Determine the [x, y] coordinate at the center of the cell enclosing the given text.  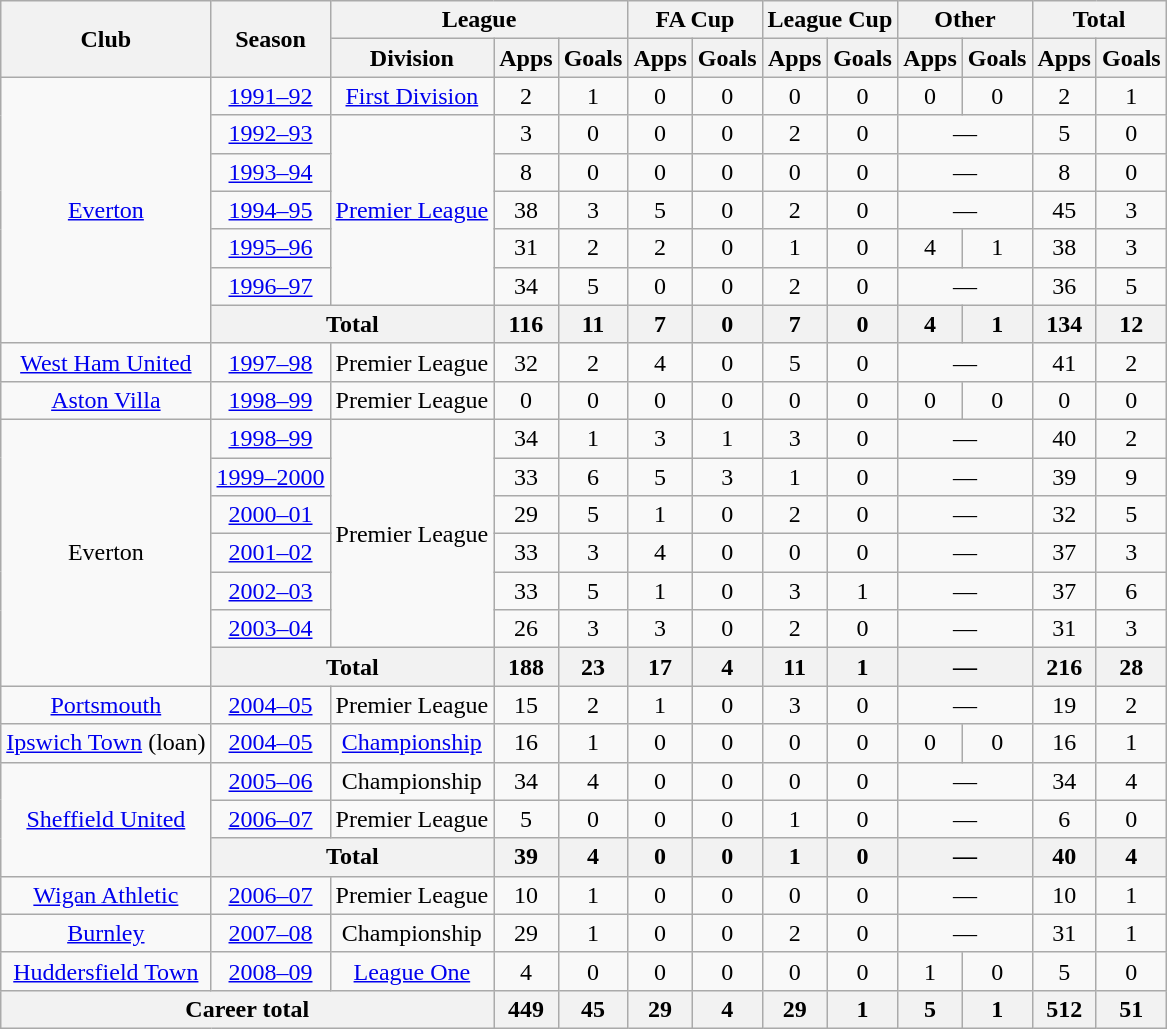
Burnley [106, 933]
Ipswich Town (loan) [106, 743]
Wigan Athletic [106, 895]
36 [1064, 286]
512 [1064, 1009]
First Division [412, 96]
2001–02 [270, 553]
Career total [248, 1009]
1999–2000 [270, 477]
2003–04 [270, 629]
28 [1131, 667]
1992–93 [270, 134]
Division [412, 58]
2005–06 [270, 781]
1991–92 [270, 96]
15 [526, 705]
1996–97 [270, 286]
2008–09 [270, 971]
17 [660, 667]
19 [1064, 705]
9 [1131, 477]
Aston Villa [106, 400]
League One [412, 971]
1997–98 [270, 362]
2002–03 [270, 591]
West Ham United [106, 362]
2000–01 [270, 515]
Sheffield United [106, 819]
Season [270, 39]
134 [1064, 324]
23 [593, 667]
1993–94 [270, 172]
League Cup [830, 20]
Other [965, 20]
41 [1064, 362]
Huddersfield Town [106, 971]
116 [526, 324]
League [479, 20]
1995–96 [270, 248]
188 [526, 667]
2007–08 [270, 933]
51 [1131, 1009]
216 [1064, 667]
FA Cup [695, 20]
449 [526, 1009]
1994–95 [270, 210]
12 [1131, 324]
Club [106, 39]
Portsmouth [106, 705]
26 [526, 629]
